From the cell containing the given text, extract its center point as (x, y) coordinate. 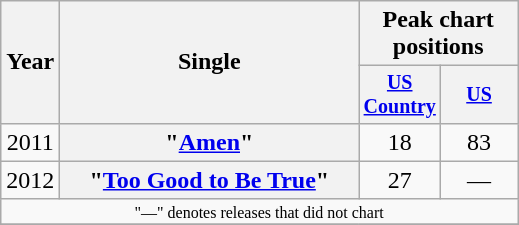
— (480, 180)
Peak chartpositions (438, 34)
US (480, 94)
"Amen" (210, 142)
US Country (400, 94)
"Too Good to Be True" (210, 180)
Year (30, 62)
83 (480, 142)
Single (210, 62)
2012 (30, 180)
18 (400, 142)
2011 (30, 142)
27 (400, 180)
"—" denotes releases that did not chart (260, 211)
